Search for the cell housing the specified text and yield its (x, y) center coordinate. 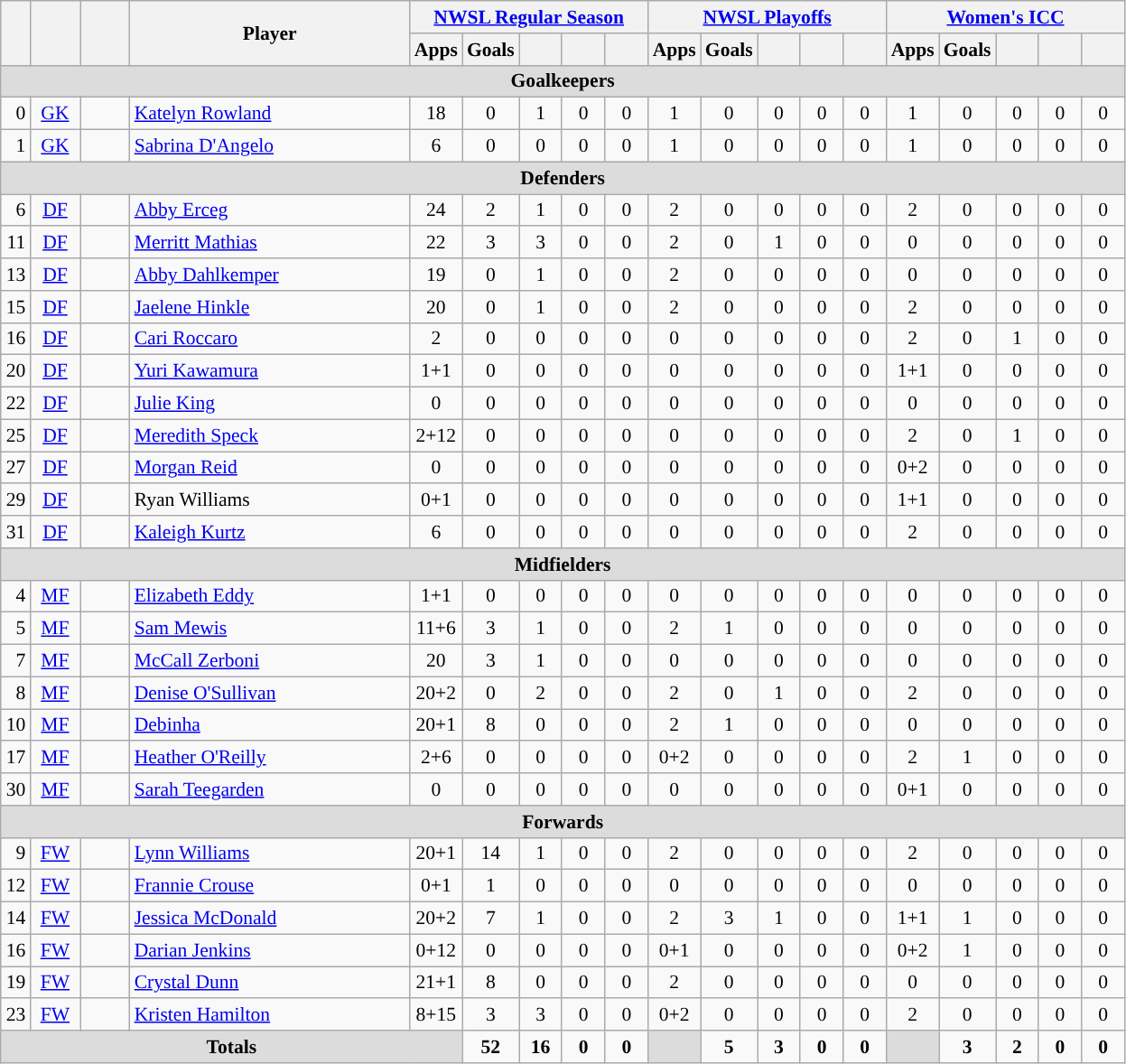
31 (16, 532)
Merritt Mathias (270, 243)
Kaleigh Kurtz (270, 532)
Ryan Williams (270, 500)
Jaelene Hinkle (270, 307)
21+1 (436, 983)
Sam Mewis (270, 629)
Morgan Reid (270, 468)
13 (16, 275)
11+6 (436, 629)
Sabrina D'Angelo (270, 146)
30 (16, 789)
Julie King (270, 404)
Yuri Kawamura (270, 371)
Forwards (563, 822)
Cari Roccaro (270, 339)
18 (436, 114)
Defenders (563, 178)
Darian Jenkins (270, 950)
2+6 (436, 758)
Katelyn Rowland (270, 114)
Crystal Dunn (270, 983)
25 (16, 435)
Abby Erceg (270, 210)
2+12 (436, 435)
24 (436, 210)
Frannie Crouse (270, 886)
McCall Zerboni (270, 661)
11 (16, 243)
NWSL Regular Season (529, 17)
8+15 (436, 1015)
Elizabeth Eddy (270, 596)
Sarah Teegarden (270, 789)
Jessica McDonald (270, 919)
12 (16, 886)
Lynn Williams (270, 854)
Player (270, 33)
52 (491, 1047)
Kristen Hamilton (270, 1015)
29 (16, 500)
Heather O'Reilly (270, 758)
Midfielders (563, 565)
Women's ICC (1006, 17)
Totals (231, 1047)
Abby Dahlkemper (270, 275)
Meredith Speck (270, 435)
17 (16, 758)
23 (16, 1015)
0+12 (436, 950)
NWSL Playoffs (768, 17)
10 (16, 725)
9 (16, 854)
Goalkeepers (563, 81)
27 (16, 468)
Debinha (270, 725)
4 (16, 596)
Denise O'Sullivan (270, 693)
15 (16, 307)
